Return the (X, Y) coordinate for the center point of the cell that contains the specified text.  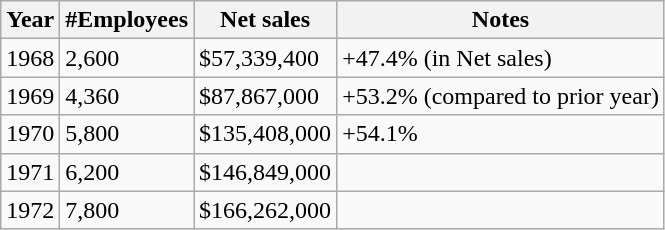
$57,339,400 (266, 58)
+47.4% (in Net sales) (501, 58)
+54.1% (501, 134)
$146,849,000 (266, 172)
1972 (30, 210)
4,360 (127, 96)
2,600 (127, 58)
Year (30, 20)
5,800 (127, 134)
7,800 (127, 210)
6,200 (127, 172)
1969 (30, 96)
Net sales (266, 20)
+53.2% (compared to prior year) (501, 96)
$87,867,000 (266, 96)
$135,408,000 (266, 134)
Notes (501, 20)
1968 (30, 58)
#Employees (127, 20)
1970 (30, 134)
1971 (30, 172)
$166,262,000 (266, 210)
